Identify which cell holds the provided text, then report its (x, y) central coordinate. 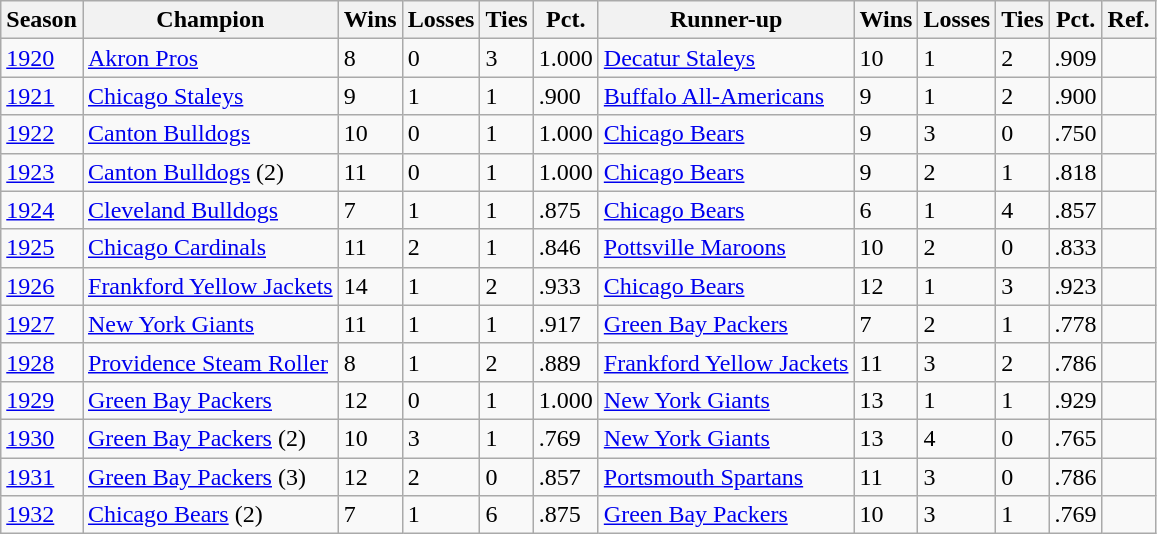
1931 (42, 477)
Runner-up (726, 20)
Buffalo All-Americans (726, 96)
Chicago Staleys (210, 96)
1925 (42, 248)
.778 (1076, 324)
1926 (42, 286)
Canton Bulldogs (2) (210, 172)
1929 (42, 400)
Green Bay Packers (3) (210, 477)
Portsmouth Spartans (726, 477)
1924 (42, 210)
.917 (566, 324)
Pottsville Maroons (726, 248)
Green Bay Packers (2) (210, 438)
.833 (1076, 248)
Chicago Cardinals (210, 248)
1922 (42, 134)
.765 (1076, 438)
14 (370, 286)
Cleveland Bulldogs (210, 210)
Canton Bulldogs (210, 134)
.846 (566, 248)
Chicago Bears (2) (210, 515)
Akron Pros (210, 58)
.929 (1076, 400)
.889 (566, 362)
1930 (42, 438)
.933 (566, 286)
1932 (42, 515)
1927 (42, 324)
.750 (1076, 134)
Champion (210, 20)
.909 (1076, 58)
1920 (42, 58)
Ref. (1128, 20)
Providence Steam Roller (210, 362)
.923 (1076, 286)
1928 (42, 362)
.818 (1076, 172)
1923 (42, 172)
1921 (42, 96)
Decatur Staleys (726, 58)
Season (42, 20)
